Provide the (x, y) coordinate of the cell's center where the given text is located.  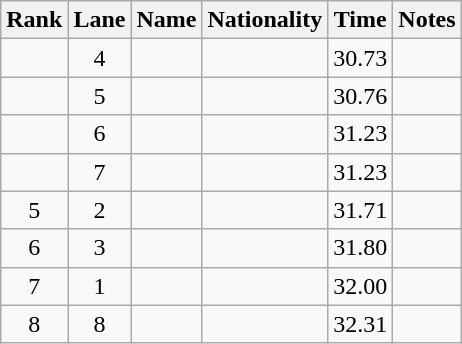
3 (100, 248)
2 (100, 210)
Rank (34, 20)
1 (100, 286)
30.73 (360, 58)
31.80 (360, 248)
32.00 (360, 286)
32.31 (360, 324)
Name (166, 20)
Notes (427, 20)
Time (360, 20)
Lane (100, 20)
Nationality (265, 20)
4 (100, 58)
30.76 (360, 96)
31.71 (360, 210)
